Return the (X, Y) coordinate for the center point of the cell that contains the specified text.  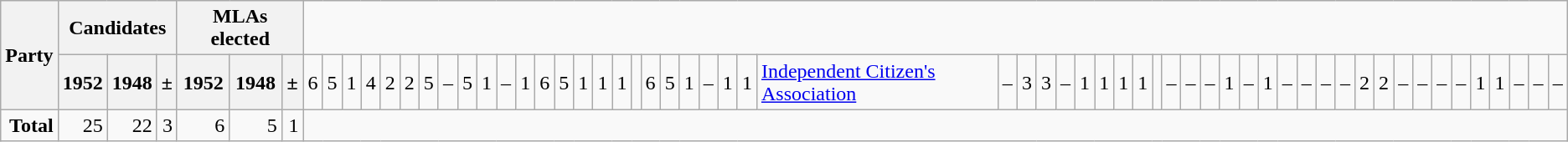
4 (370, 82)
Party (29, 55)
Candidates (117, 28)
Independent Citizen's Association (877, 82)
22 (132, 125)
Total (29, 125)
25 (82, 125)
MLAs elected (240, 28)
